Return (X, Y) of the center of cell containing provided text 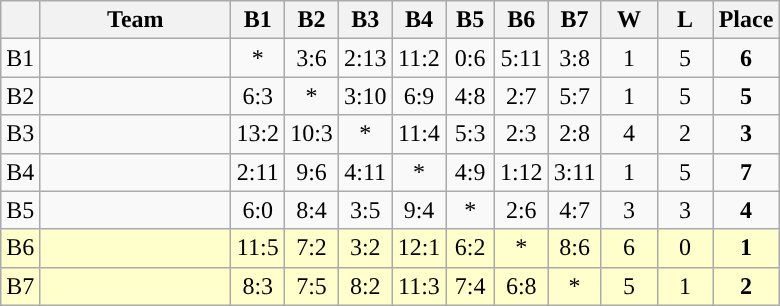
6:9 (419, 96)
Team (136, 20)
W (629, 20)
2:11 (258, 172)
8:6 (574, 248)
7:5 (312, 286)
2:13 (365, 58)
2:8 (574, 134)
Place (746, 20)
5:7 (574, 96)
2:6 (521, 210)
8:4 (312, 210)
13:2 (258, 134)
3:5 (365, 210)
7:4 (470, 286)
11:4 (419, 134)
6:8 (521, 286)
L (685, 20)
9:6 (312, 172)
2:7 (521, 96)
7 (746, 172)
4:8 (470, 96)
5:3 (470, 134)
10:3 (312, 134)
8:3 (258, 286)
0 (685, 248)
6:2 (470, 248)
2:3 (521, 134)
3:11 (574, 172)
3:6 (312, 58)
8:2 (365, 286)
3:8 (574, 58)
6:3 (258, 96)
5:11 (521, 58)
4:9 (470, 172)
12:1 (419, 248)
3:10 (365, 96)
4:11 (365, 172)
1:12 (521, 172)
0:6 (470, 58)
11:2 (419, 58)
9:4 (419, 210)
6:0 (258, 210)
4:7 (574, 210)
11:5 (258, 248)
7:2 (312, 248)
11:3 (419, 286)
3:2 (365, 248)
